Return the [x, y] coordinate for the center point of the cell that contains the specified text.  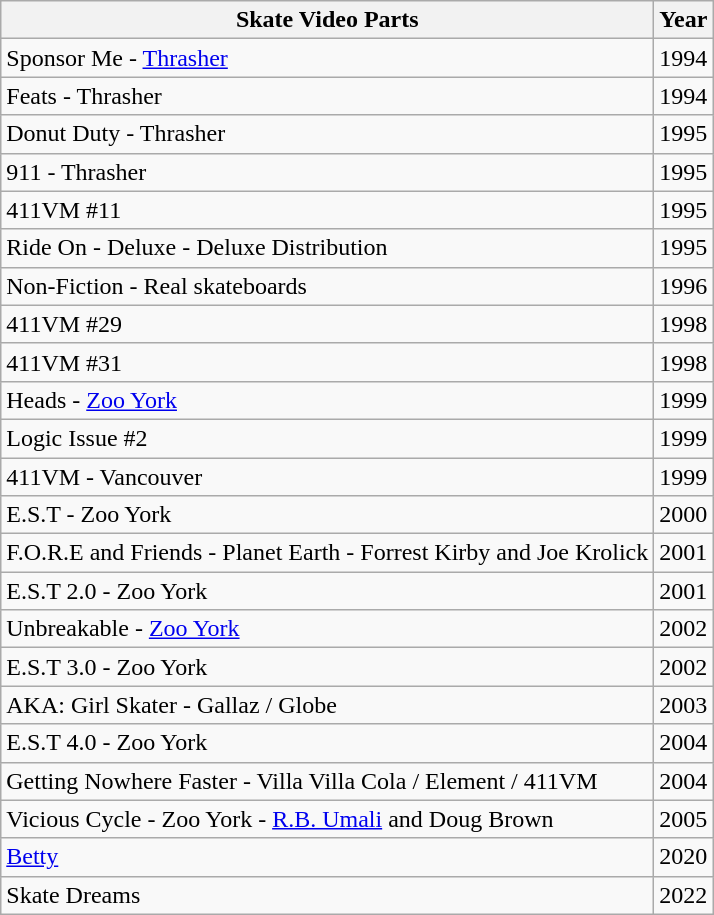
Vicious Cycle - Zoo York - R.B. Umali and Doug Brown [328, 819]
E.S.T 2.0 - Zoo York [328, 591]
Ride On - Deluxe - Deluxe Distribution [328, 248]
Skate Video Parts [328, 20]
1996 [684, 286]
411VM #29 [328, 324]
Unbreakable - Zoo York [328, 629]
2022 [684, 895]
2005 [684, 819]
411VM #31 [328, 362]
411VM - Vancouver [328, 477]
Betty [328, 857]
2000 [684, 515]
411VM #11 [328, 210]
E.S.T 4.0 - Zoo York [328, 743]
Non-Fiction - Real skateboards [328, 286]
Logic Issue #2 [328, 438]
AKA: Girl Skater - Gallaz / Globe [328, 705]
2020 [684, 857]
2003 [684, 705]
E.S.T - Zoo York [328, 515]
Heads - Zoo York [328, 400]
Sponsor Me - Thrasher [328, 58]
Getting Nowhere Faster - Villa Villa Cola / Element / 411VM [328, 781]
E.S.T 3.0 - Zoo York [328, 667]
Year [684, 20]
911 - Thrasher [328, 172]
F.O.R.E and Friends - Planet Earth - Forrest Kirby and Joe Krolick [328, 553]
Donut Duty - Thrasher [328, 134]
Skate Dreams [328, 895]
Feats - Thrasher [328, 96]
